Determine the [x, y] coordinate at the center of the cell enclosing the given text.  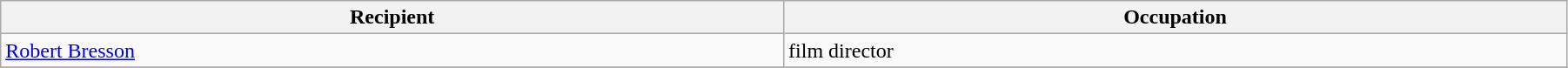
Occupation [1176, 17]
Recipient [392, 17]
Robert Bresson [392, 51]
film director [1176, 51]
